Determine the [x, y] coordinate at the center of the cell enclosing the given text.  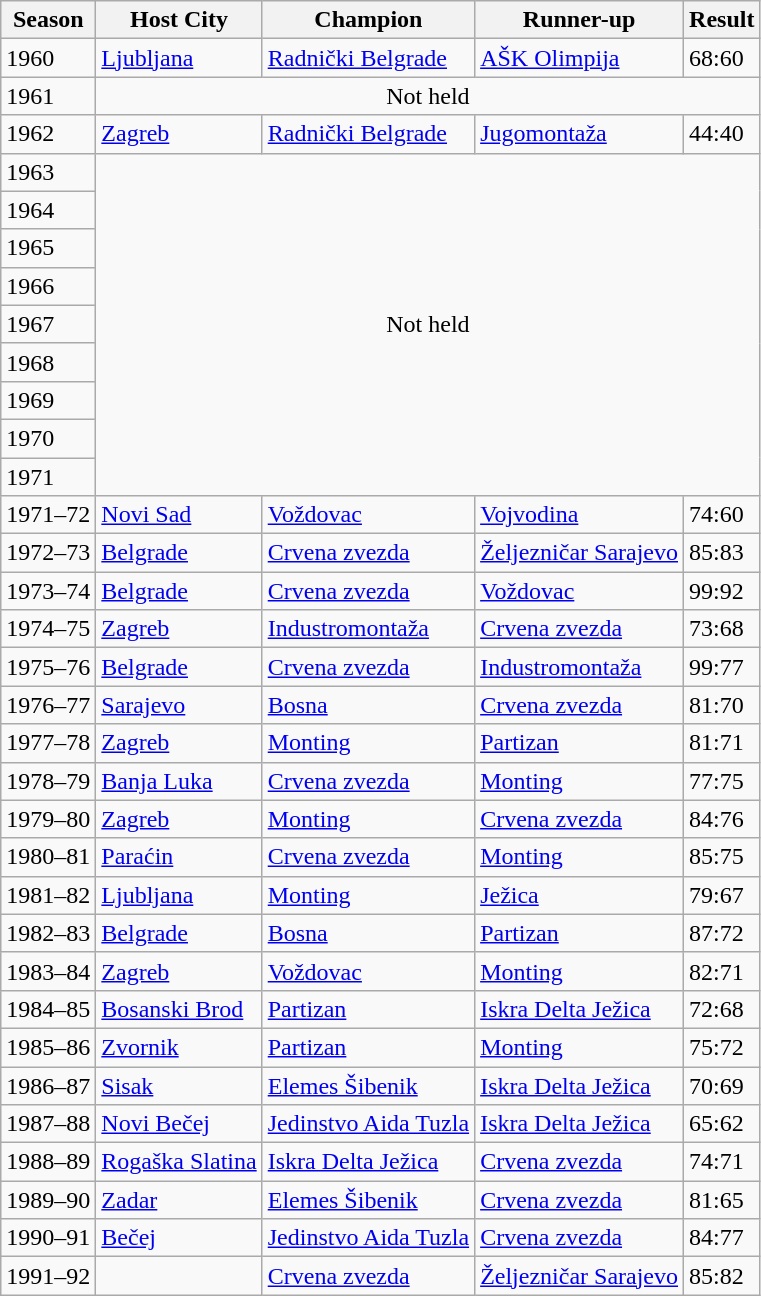
72:68 [722, 1009]
Bečej [179, 1238]
1989–90 [48, 1200]
Bosanski Brod [179, 1009]
Season [48, 20]
AŠK Olimpija [580, 58]
Host City [179, 20]
1970 [48, 438]
Paraćin [179, 857]
1980–81 [48, 857]
1968 [48, 362]
84:77 [722, 1238]
Novi Bečej [179, 1124]
Novi Sad [179, 515]
1971 [48, 477]
82:71 [722, 971]
84:76 [722, 819]
73:68 [722, 629]
Sarajevo [179, 705]
1964 [48, 210]
1991–92 [48, 1276]
1977–78 [48, 743]
Result [722, 20]
85:83 [722, 553]
1961 [48, 96]
77:75 [722, 781]
70:69 [722, 1085]
Runner-up [580, 20]
1971–72 [48, 515]
Sisak [179, 1085]
1981–82 [48, 895]
75:72 [722, 1047]
81:71 [722, 743]
Zvornik [179, 1047]
1988–89 [48, 1162]
Banja Luka [179, 781]
Zadar [179, 1200]
81:65 [722, 1200]
1984–85 [48, 1009]
65:62 [722, 1124]
1972–73 [48, 553]
1963 [48, 172]
Jugomontaža [580, 134]
1969 [48, 400]
1987–88 [48, 1124]
Ježica [580, 895]
1986–87 [48, 1085]
1978–79 [48, 781]
1965 [48, 248]
1976–77 [48, 705]
1974–75 [48, 629]
1990–91 [48, 1238]
68:60 [722, 58]
1985–86 [48, 1047]
1973–74 [48, 591]
79:67 [722, 895]
74:71 [722, 1162]
1960 [48, 58]
1983–84 [48, 971]
1962 [48, 134]
81:70 [722, 705]
87:72 [722, 933]
44:40 [722, 134]
99:92 [722, 591]
1967 [48, 324]
1979–80 [48, 819]
Champion [368, 20]
1975–76 [48, 667]
1982–83 [48, 933]
1966 [48, 286]
85:75 [722, 857]
74:60 [722, 515]
Vojvodina [580, 515]
85:82 [722, 1276]
Rogaška Slatina [179, 1162]
99:77 [722, 667]
